Scan for the cell matching the given text and deliver its (X, Y) coordinate at center. 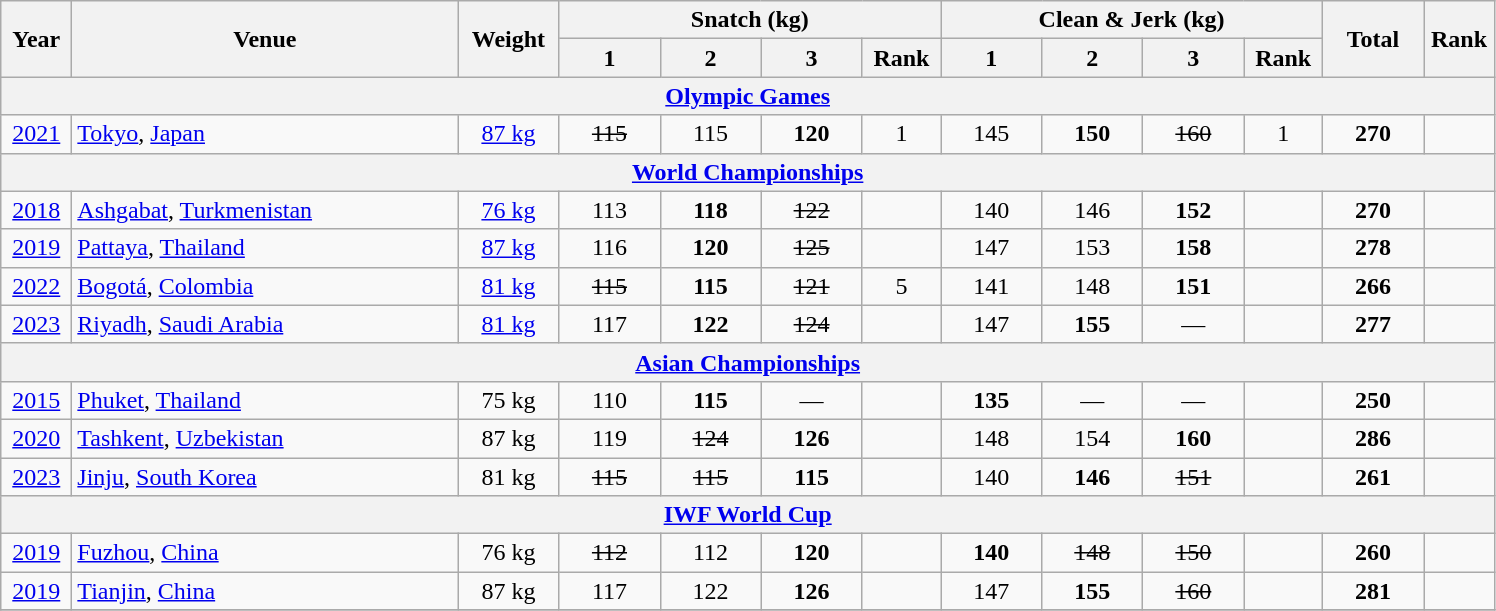
World Championships (748, 172)
153 (1092, 248)
281 (1372, 591)
116 (610, 248)
Tashkent, Uzbekistan (265, 438)
154 (1092, 438)
Phuket, Thailand (265, 400)
Jinju, South Korea (265, 477)
Snatch (kg) (750, 20)
Bogotá, Colombia (265, 286)
266 (1372, 286)
110 (610, 400)
135 (992, 400)
2020 (36, 438)
2022 (36, 286)
2018 (36, 210)
Asian Championships (748, 362)
Venue (265, 39)
119 (610, 438)
277 (1372, 324)
158 (1194, 248)
152 (1194, 210)
125 (812, 248)
113 (610, 210)
Year (36, 39)
Ashgabat, Turkmenistan (265, 210)
278 (1372, 248)
2021 (36, 134)
5 (902, 286)
145 (992, 134)
121 (812, 286)
Clean & Jerk (kg) (1132, 20)
Total (1372, 39)
Riyadh, Saudi Arabia (265, 324)
Fuzhou, China (265, 553)
118 (710, 210)
Pattaya, Thailand (265, 248)
286 (1372, 438)
Weight (508, 39)
261 (1372, 477)
Tokyo, Japan (265, 134)
260 (1372, 553)
IWF World Cup (748, 515)
Tianjin, China (265, 591)
2015 (36, 400)
75 kg (508, 400)
Olympic Games (748, 96)
141 (992, 286)
250 (1372, 400)
